From the cell containing the given text, extract its center point as [x, y] coordinate. 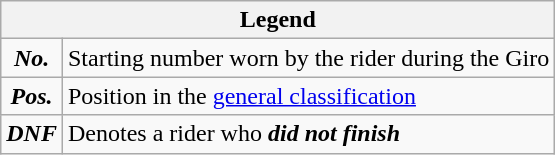
Pos. [32, 96]
Legend [278, 20]
No. [32, 58]
Starting number worn by the rider during the Giro [308, 58]
DNF [32, 134]
Denotes a rider who did not finish [308, 134]
Position in the general classification [308, 96]
